Extract the (x, y) coordinate from the center of the cell holding the provided text.  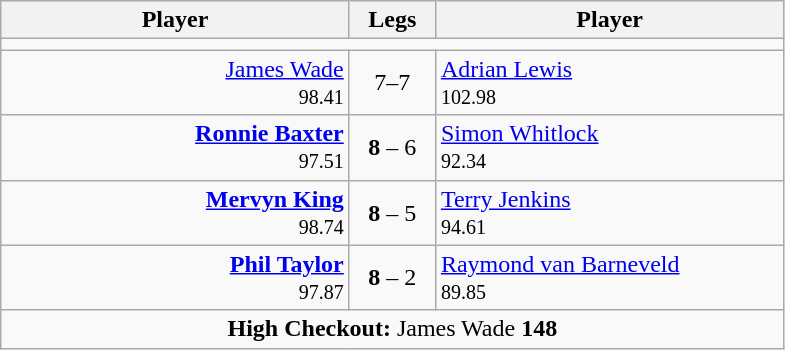
James Wade 98.41 (176, 82)
Ronnie Baxter 97.51 (176, 148)
Adrian Lewis 102.98 (610, 82)
8 – 2 (392, 278)
Simon Whitlock 92.34 (610, 148)
Legs (392, 20)
8 – 5 (392, 212)
Phil Taylor 97.87 (176, 278)
Terry Jenkins 94.61 (610, 212)
High Checkout: James Wade 148 (392, 329)
8 – 6 (392, 148)
Mervyn King 98.74 (176, 212)
Raymond van Barneveld 89.85 (610, 278)
7–7 (392, 82)
